Find where the given text appears and provide that cell's center as (x, y) coordinate. 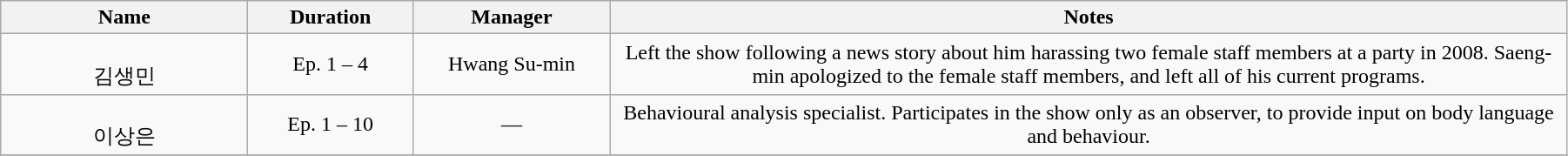
김생민 (124, 64)
Notes (1089, 17)
Ep. 1 – 10 (331, 125)
Hwang Su-min (512, 64)
Manager (512, 17)
— (512, 125)
Name (124, 17)
Behavioural analysis specialist. Participates in the show only as an observer, to provide input on body language and behaviour. (1089, 125)
Duration (331, 17)
이상은 (124, 125)
Ep. 1 – 4 (331, 64)
